Return the [X, Y] coordinate for the center point of the cell that contains the specified text.  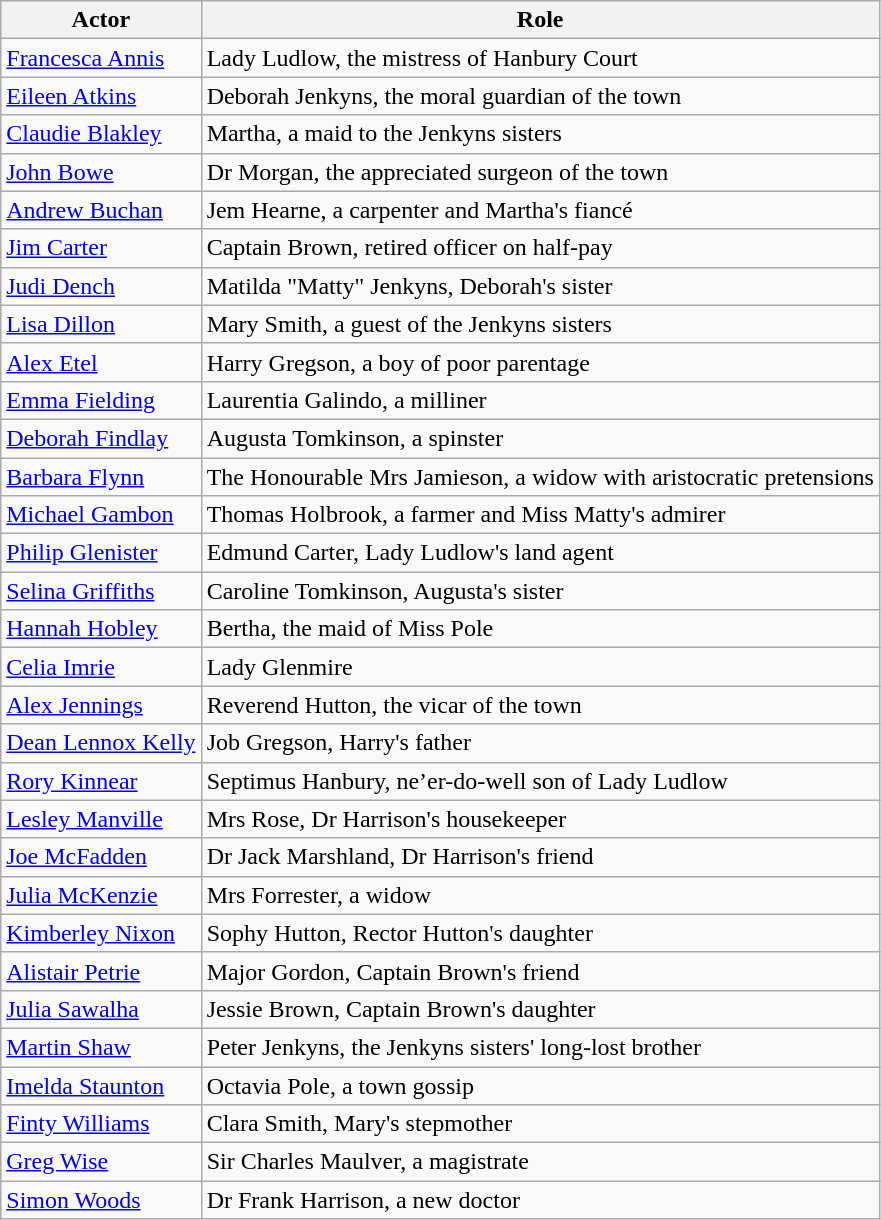
Philip Glenister [101, 553]
Augusta Tomkinson, a spinster [540, 438]
Andrew Buchan [101, 210]
Lady Ludlow, the mistress of Hanbury Court [540, 58]
Alex Jennings [101, 705]
Sir Charles Maulver, a magistrate [540, 1162]
Jem Hearne, a carpenter and Martha's fiancé [540, 210]
Caroline Tomkinson, Augusta's sister [540, 591]
Peter Jenkyns, the Jenkyns sisters' long-lost brother [540, 1047]
Finty Williams [101, 1124]
Septimus Hanbury, ne’er-do-well son of Lady Ludlow [540, 781]
Major Gordon, Captain Brown's friend [540, 971]
Joe McFadden [101, 857]
Clara Smith, Mary's stepmother [540, 1124]
Barbara Flynn [101, 477]
Mary Smith, a guest of the Jenkyns sisters [540, 324]
Claudie Blakley [101, 134]
Alex Etel [101, 362]
Julia McKenzie [101, 895]
Octavia Pole, a town gossip [540, 1085]
Martin Shaw [101, 1047]
Judi Dench [101, 286]
Alistair Petrie [101, 971]
Dr Frank Harrison, a new doctor [540, 1200]
Mrs Rose, Dr Harrison's housekeeper [540, 819]
Harry Gregson, a boy of poor parentage [540, 362]
Matilda "Matty" Jenkyns, Deborah's sister [540, 286]
The Honourable Mrs Jamieson, a widow with aristocratic pretensions [540, 477]
Lisa Dillon [101, 324]
Sophy Hutton, Rector Hutton's daughter [540, 933]
Dr Morgan, the appreciated surgeon of the town [540, 172]
Michael Gambon [101, 515]
Lady Glenmire [540, 667]
Lesley Manville [101, 819]
Dean Lennox Kelly [101, 743]
Julia Sawalha [101, 1009]
John Bowe [101, 172]
Imelda Staunton [101, 1085]
Selina Griffiths [101, 591]
Eileen Atkins [101, 96]
Emma Fielding [101, 400]
Actor [101, 20]
Reverend Hutton, the vicar of the town [540, 705]
Dr Jack Marshland, Dr Harrison's friend [540, 857]
Edmund Carter, Lady Ludlow's land agent [540, 553]
Francesca Annis [101, 58]
Simon Woods [101, 1200]
Jessie Brown, Captain Brown's daughter [540, 1009]
Kimberley Nixon [101, 933]
Job Gregson, Harry's father [540, 743]
Deborah Jenkyns, the moral guardian of the town [540, 96]
Celia Imrie [101, 667]
Martha, a maid to the Jenkyns sisters [540, 134]
Mrs Forrester, a widow [540, 895]
Laurentia Galindo, a milliner [540, 400]
Thomas Holbrook, a farmer and Miss Matty's admirer [540, 515]
Deborah Findlay [101, 438]
Jim Carter [101, 248]
Bertha, the maid of Miss Pole [540, 629]
Hannah Hobley [101, 629]
Captain Brown, retired officer on half-pay [540, 248]
Role [540, 20]
Greg Wise [101, 1162]
Rory Kinnear [101, 781]
